From the cell containing the given text, extract its center point as (X, Y) coordinate. 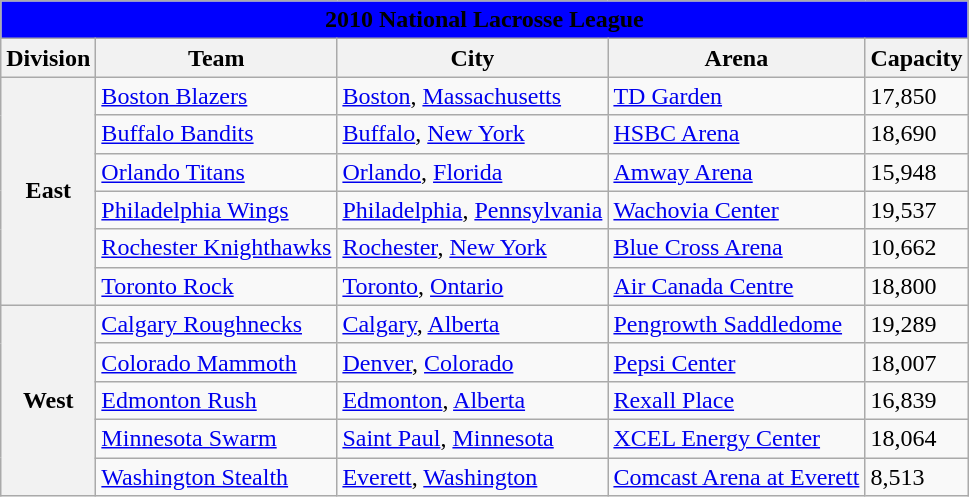
Denver, Colorado (472, 362)
18,800 (916, 286)
15,948 (916, 172)
18,007 (916, 362)
Minnesota Swarm (216, 438)
Saint Paul, Minnesota (472, 438)
Wachovia Center (736, 210)
Rochester, New York (472, 248)
XCEL Energy Center (736, 438)
Boston Blazers (216, 96)
Orlando, Florida (472, 172)
19,537 (916, 210)
17,850 (916, 96)
Boston, Massachusetts (472, 96)
HSBC Arena (736, 134)
City (472, 58)
Amway Arena (736, 172)
Edmonton, Alberta (472, 400)
TD Garden (736, 96)
10,662 (916, 248)
Buffalo Bandits (216, 134)
West (48, 400)
18,064 (916, 438)
18,690 (916, 134)
Everett, Washington (472, 477)
Pengrowth Saddledome (736, 324)
Orlando Titans (216, 172)
Philadelphia Wings (216, 210)
Toronto Rock (216, 286)
Colorado Mammoth (216, 362)
Arena (736, 58)
East (48, 191)
Calgary, Alberta (472, 324)
Rochester Knighthawks (216, 248)
Blue Cross Arena (736, 248)
Capacity (916, 58)
Comcast Arena at Everett (736, 477)
Rexall Place (736, 400)
19,289 (916, 324)
Pepsi Center (736, 362)
Calgary Roughnecks (216, 324)
2010 National Lacrosse League (484, 20)
8,513 (916, 477)
Philadelphia, Pennsylvania (472, 210)
Edmonton Rush (216, 400)
Division (48, 58)
16,839 (916, 400)
Air Canada Centre (736, 286)
Toronto, Ontario (472, 286)
Team (216, 58)
Buffalo, New York (472, 134)
Washington Stealth (216, 477)
